Pinpoint the cell where the given text exists, returning its (X, Y) midpoint coordinate. 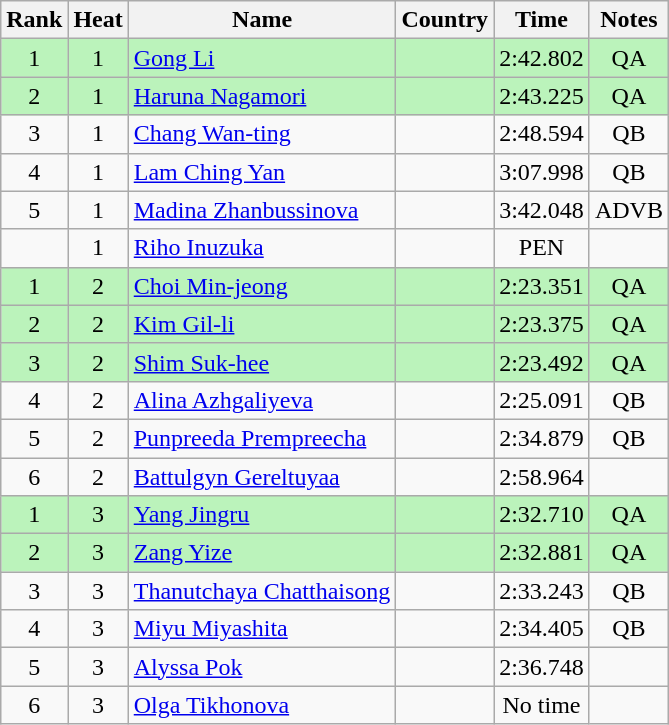
Chang Wan-ting (262, 134)
3:42.048 (542, 210)
2:32.710 (542, 515)
Name (262, 20)
Yang Jingru (262, 515)
Punpreeda Prempreecha (262, 438)
Miyu Miyashita (262, 629)
Notes (628, 20)
2:42.802 (542, 58)
Lam Ching Yan (262, 172)
Choi Min-jeong (262, 286)
Madina Zhanbussinova (262, 210)
Riho Inuzuka (262, 248)
Kim Gil-li (262, 324)
2:32.881 (542, 553)
2:23.492 (542, 362)
PEN (542, 248)
2:25.091 (542, 400)
Shim Suk-hee (262, 362)
Country (445, 20)
2:43.225 (542, 96)
Alina Azhgaliyeva (262, 400)
2:48.594 (542, 134)
ADVB (628, 210)
Time (542, 20)
Haruna Nagamori (262, 96)
Thanutchaya Chatthaisong (262, 591)
Olga Tikhonova (262, 705)
2:34.405 (542, 629)
3:07.998 (542, 172)
Heat (98, 20)
2:23.375 (542, 324)
2:34.879 (542, 438)
Gong Li (262, 58)
Battulgyn Gereltuyaa (262, 477)
Alyssa Pok (262, 667)
2:33.243 (542, 591)
2:58.964 (542, 477)
Rank (34, 20)
2:36.748 (542, 667)
2:23.351 (542, 286)
No time (542, 705)
Zang Yize (262, 553)
